Scan for the cell matching the given text and deliver its [x, y] coordinate at center. 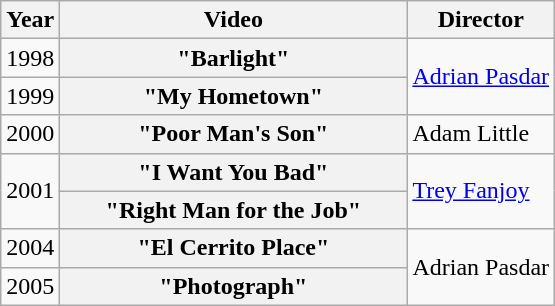
2004 [30, 248]
2000 [30, 134]
"El Cerrito Place" [234, 248]
"My Hometown" [234, 96]
"I Want You Bad" [234, 172]
Video [234, 20]
2001 [30, 191]
"Right Man for the Job" [234, 210]
"Photograph" [234, 286]
Trey Fanjoy [481, 191]
1999 [30, 96]
Director [481, 20]
1998 [30, 58]
"Barlight" [234, 58]
Year [30, 20]
Adam Little [481, 134]
2005 [30, 286]
"Poor Man's Son" [234, 134]
